Capture the cell that displays the provided text and extract its (X, Y) central coordinate. 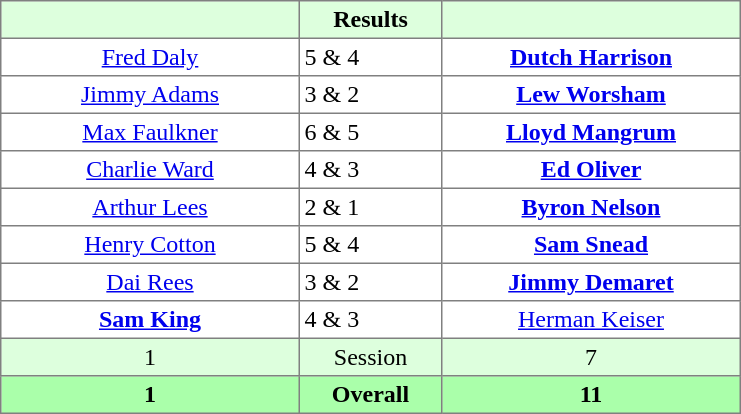
7 (591, 357)
2 & 1 (370, 207)
Ed Oliver (591, 170)
Results (370, 20)
11 (591, 395)
Fred Daly (150, 57)
Jimmy Adams (150, 95)
Byron Nelson (591, 207)
Sam King (150, 320)
Henry Cotton (150, 245)
Overall (370, 395)
Jimmy Demaret (591, 282)
Sam Snead (591, 245)
Arthur Lees (150, 207)
Dutch Harrison (591, 57)
Herman Keiser (591, 320)
Max Faulkner (150, 132)
Lloyd Mangrum (591, 132)
6 & 5 (370, 132)
Charlie Ward (150, 170)
Session (370, 357)
Lew Worsham (591, 95)
Dai Rees (150, 282)
